Identify which cell holds the provided text, then report its [x, y] central coordinate. 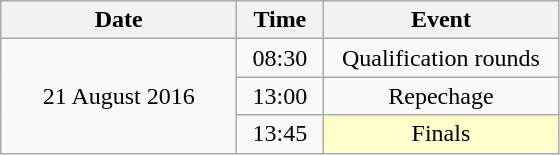
Date [119, 20]
21 August 2016 [119, 96]
Repechage [441, 96]
13:00 [280, 96]
08:30 [280, 58]
Time [280, 20]
Finals [441, 134]
Qualification rounds [441, 58]
Event [441, 20]
13:45 [280, 134]
